Return the (x, y) coordinate for the center point of the cell that contains the specified text.  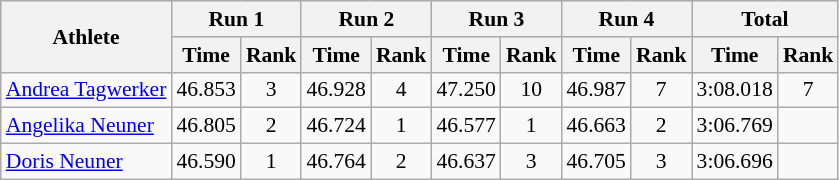
46.853 (206, 90)
46.805 (206, 126)
4 (402, 90)
Total (766, 19)
46.705 (596, 162)
3:06.769 (735, 126)
Athlete (86, 36)
3:08.018 (735, 90)
Run 1 (236, 19)
3:06.696 (735, 162)
10 (532, 90)
46.663 (596, 126)
Run 2 (366, 19)
46.577 (466, 126)
46.590 (206, 162)
Andrea Tagwerker (86, 90)
46.637 (466, 162)
46.724 (336, 126)
Run 4 (626, 19)
47.250 (466, 90)
46.928 (336, 90)
Run 3 (496, 19)
46.764 (336, 162)
Angelika Neuner (86, 126)
46.987 (596, 90)
Doris Neuner (86, 162)
